From the cell containing the given text, extract its center point as [x, y] coordinate. 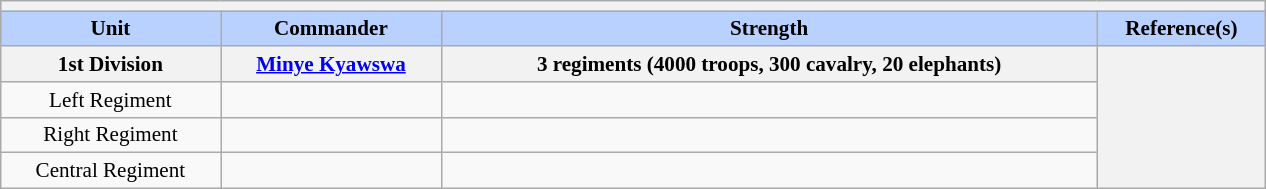
Left Regiment [110, 100]
3 regiments (4000 troops, 300 cavalry, 20 elephants) [769, 64]
Right Regiment [110, 134]
Reference(s) [1182, 28]
Commander [332, 28]
Central Regiment [110, 170]
1st Division [110, 64]
Minye Kyawswa [332, 64]
Unit [110, 28]
Strength [769, 28]
